From the cell containing the given text, extract its center point as (X, Y) coordinate. 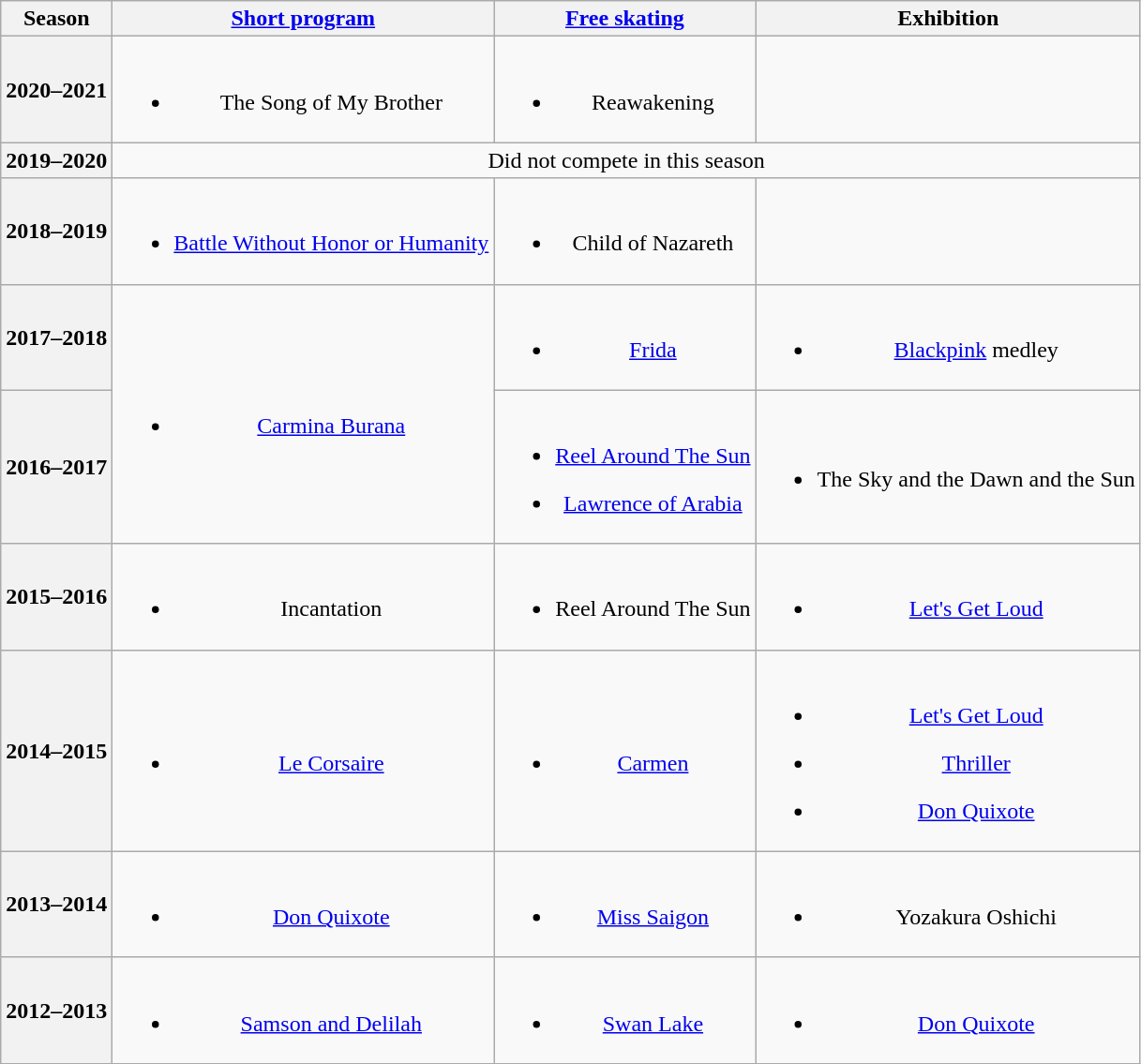
Swan Lake (624, 1011)
2014–2015 (56, 750)
Short program (304, 19)
The Sky and the Dawn and the Sun (948, 467)
2013–2014 (56, 904)
2016–2017 (56, 467)
2017–2018 (56, 337)
2018–2019 (56, 231)
Child of Nazareth (624, 231)
Carmina Burana (304, 414)
Did not compete in this season (626, 160)
Miss Saigon (624, 904)
Incantation (304, 596)
2015–2016 (56, 596)
The Song of My Brother (304, 90)
Season (56, 19)
Frida (624, 337)
Exhibition (948, 19)
Free skating (624, 19)
Blackpink medley (948, 337)
2020–2021 (56, 90)
Reawakening (624, 90)
2012–2013 (56, 1011)
Reel Around The Sun Lawrence of Arabia (624, 467)
Yozakura Oshichi (948, 904)
Samson and Delilah (304, 1011)
2019–2020 (56, 160)
Carmen (624, 750)
Let's Get Loud (948, 596)
Reel Around The Sun (624, 596)
Let's Get Loud Thriller Don Quixote (948, 750)
Le Corsaire (304, 750)
Battle Without Honor or Humanity (304, 231)
